Determine the (x, y) coordinate at the center of the cell enclosing the given text.  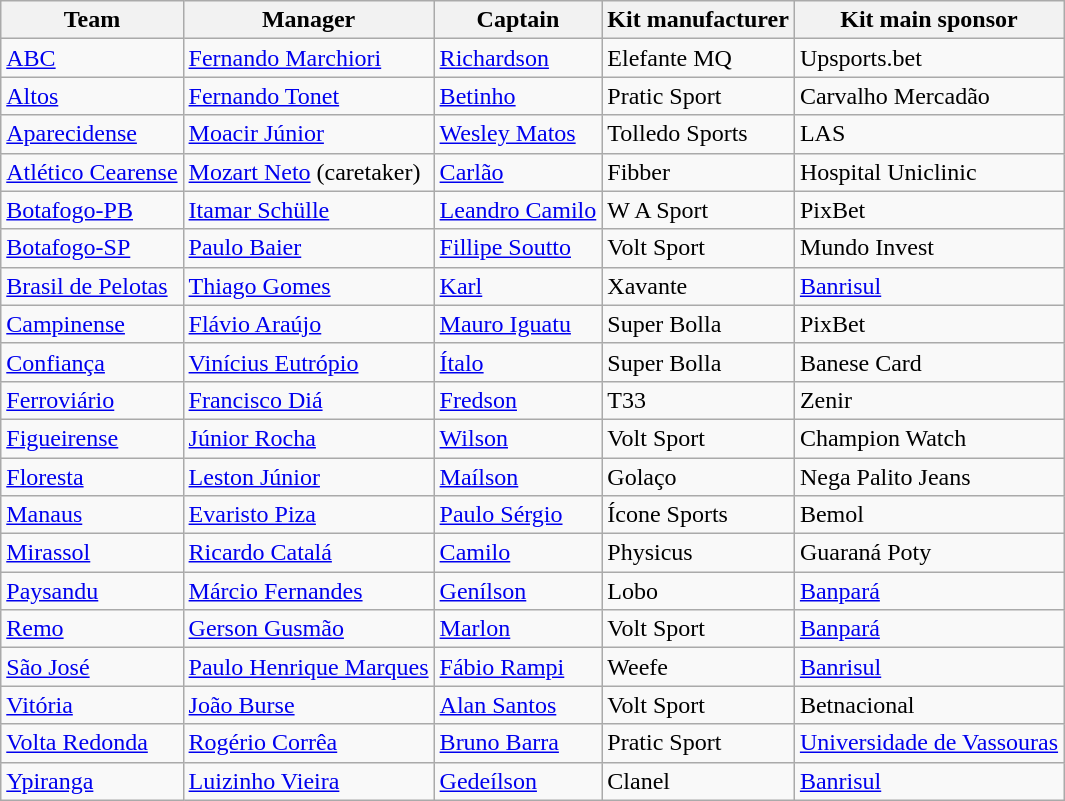
Ícone Sports (698, 515)
Mirassol (92, 553)
Weefe (698, 667)
Paulo Baier (308, 248)
Confiança (92, 362)
Leston Júnior (308, 477)
Upsports.bet (928, 58)
Ricardo Catalá (308, 553)
Camilo (518, 553)
Physicus (698, 553)
Manaus (92, 515)
Team (92, 20)
Paulo Sérgio (518, 515)
Zenir (928, 400)
Ypiranga (92, 781)
Mundo Invest (928, 248)
Atlético Cearense (92, 172)
Vinícius Eutrópio (308, 362)
Mauro Iguatu (518, 324)
Paulo Henrique Marques (308, 667)
Brasil de Pelotas (92, 286)
Gerson Gusmão (308, 629)
Universidade de Vassouras (928, 743)
LAS (928, 134)
Fernando Tonet (308, 96)
Captain (518, 20)
Genílson (518, 591)
Fibber (698, 172)
Evaristo Piza (308, 515)
Altos (92, 96)
Banese Card (928, 362)
Júnior Rocha (308, 438)
ABC (92, 58)
Botafogo-SP (92, 248)
Betinho (518, 96)
Aparecidense (92, 134)
Wesley Matos (518, 134)
Rogério Corrêa (308, 743)
Thiago Gomes (308, 286)
Ítalo (518, 362)
Moacir Júnior (308, 134)
Vitória (92, 705)
Paysandu (92, 591)
Fillipe Soutto (518, 248)
Carlão (518, 172)
Fredson (518, 400)
João Burse (308, 705)
Luizinho Vieira (308, 781)
Golaço (698, 477)
Campinense (92, 324)
Hospital Uniclinic (928, 172)
Itamar Schülle (308, 210)
Márcio Fernandes (308, 591)
Floresta (92, 477)
Volta Redonda (92, 743)
Tolledo Sports (698, 134)
Alan Santos (518, 705)
Gedeílson (518, 781)
São José (92, 667)
Leandro Camilo (518, 210)
W A Sport (698, 210)
Kit main sponsor (928, 20)
Bemol (928, 515)
Richardson (518, 58)
Elefante MQ (698, 58)
Nega Palito Jeans (928, 477)
Botafogo-PB (92, 210)
Ferroviário (92, 400)
Lobo (698, 591)
Fábio Rampi (518, 667)
Marlon (518, 629)
Guaraná Poty (928, 553)
Clanel (698, 781)
Kit manufacturer (698, 20)
Figueirense (92, 438)
Carvalho Mercadão (928, 96)
Champion Watch (928, 438)
T33 (698, 400)
Fernando Marchiori (308, 58)
Wilson (518, 438)
Xavante (698, 286)
Flávio Araújo (308, 324)
Maílson (518, 477)
Manager (308, 20)
Betnacional (928, 705)
Bruno Barra (518, 743)
Remo (92, 629)
Karl (518, 286)
Francisco Diá (308, 400)
Mozart Neto (caretaker) (308, 172)
